Detect which cell encompasses the target text, then output its [X, Y] center coordinate. 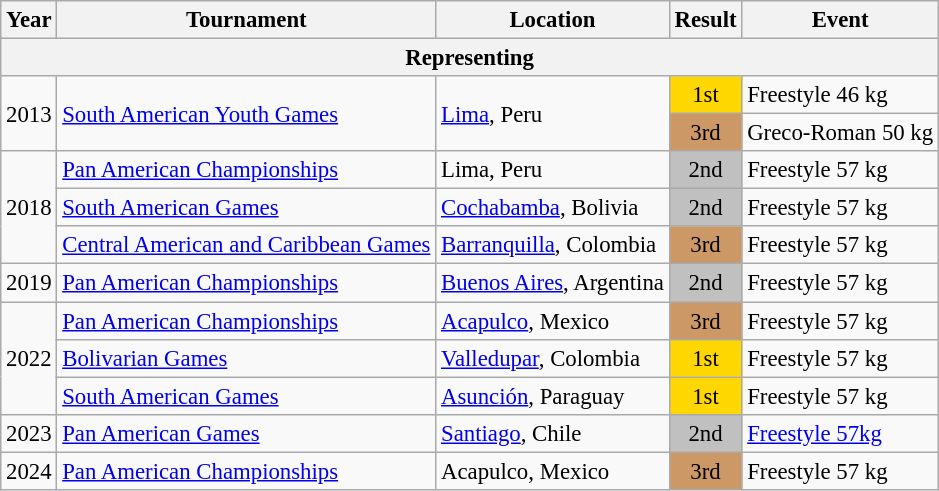
Result [706, 20]
2013 [29, 114]
2019 [29, 283]
Cochabamba, Bolivia [553, 208]
Freestyle 46 kg [840, 95]
Event [840, 20]
2024 [29, 471]
Bolivarian Games [246, 358]
Freestyle 57kg [840, 433]
Asunción, Paraguay [553, 396]
Buenos Aires, Argentina [553, 283]
Santiago, Chile [553, 433]
Year [29, 20]
Location [553, 20]
2018 [29, 208]
Tournament [246, 20]
Barranquilla, Colombia [553, 245]
Valledupar, Colombia [553, 358]
Central American and Caribbean Games [246, 245]
South American Youth Games [246, 114]
Representing [470, 58]
2023 [29, 433]
2022 [29, 358]
Pan American Games [246, 433]
Greco-Roman 50 kg [840, 133]
